Find where the given text appears and provide that cell's center as (x, y) coordinate. 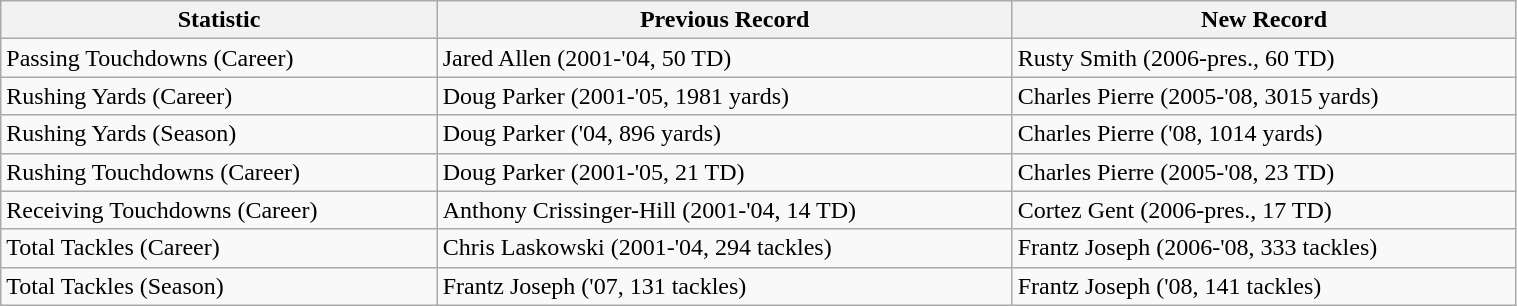
Total Tackles (Season) (219, 286)
Rusty Smith (2006-pres., 60 TD) (1264, 58)
New Record (1264, 20)
Frantz Joseph (2006-'08, 333 tackles) (1264, 248)
Doug Parker ('04, 896 yards) (724, 134)
Rushing Yards (Career) (219, 96)
Total Tackles (Career) (219, 248)
Receiving Touchdowns (Career) (219, 210)
Frantz Joseph ('07, 131 tackles) (724, 286)
Cortez Gent (2006-pres., 17 TD) (1264, 210)
Jared Allen (2001-'04, 50 TD) (724, 58)
Previous Record (724, 20)
Rushing Yards (Season) (219, 134)
Frantz Joseph ('08, 141 tackles) (1264, 286)
Charles Pierre ('08, 1014 yards) (1264, 134)
Doug Parker (2001-'05, 21 TD) (724, 172)
Doug Parker (2001-'05, 1981 yards) (724, 96)
Rushing Touchdowns (Career) (219, 172)
Charles Pierre (2005-'08, 23 TD) (1264, 172)
Passing Touchdowns (Career) (219, 58)
Anthony Crissinger-Hill (2001-'04, 14 TD) (724, 210)
Chris Laskowski (2001-'04, 294 tackles) (724, 248)
Statistic (219, 20)
Charles Pierre (2005-'08, 3015 yards) (1264, 96)
